Return the (X, Y) coordinate for the center point of the cell that contains the specified text.  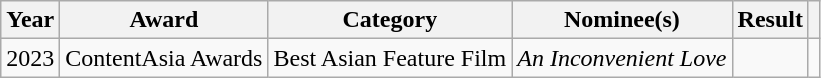
Result (770, 20)
An Inconvenient Love (622, 58)
2023 (30, 58)
ContentAsia Awards (164, 58)
Best Asian Feature Film (390, 58)
Nominee(s) (622, 20)
Category (390, 20)
Award (164, 20)
Year (30, 20)
